Extract the (x, y) coordinate from the center of the cell holding the provided text.  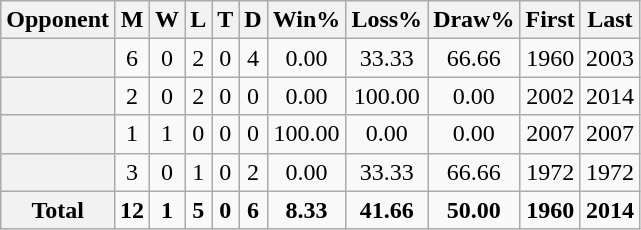
D (253, 20)
Last (610, 20)
First (550, 20)
W (168, 20)
Draw% (474, 20)
2002 (550, 96)
8.33 (306, 210)
12 (132, 210)
3 (132, 172)
50.00 (474, 210)
L (198, 20)
T (226, 20)
Loss% (387, 20)
Opponent (58, 20)
Total (58, 210)
Win% (306, 20)
2003 (610, 58)
5 (198, 210)
41.66 (387, 210)
M (132, 20)
4 (253, 58)
